Extract the (x, y) coordinate from the center of the cell holding the provided text.  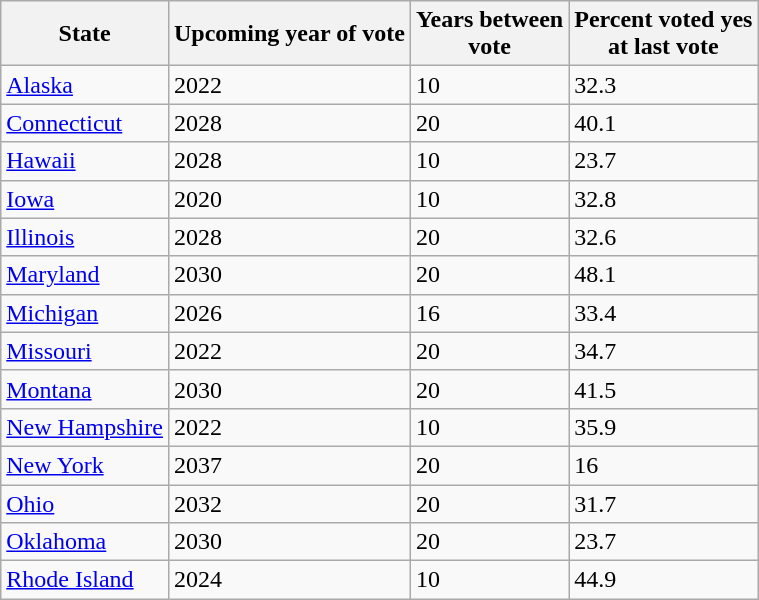
31.7 (664, 503)
33.4 (664, 313)
41.5 (664, 389)
40.1 (664, 123)
Alaska (85, 85)
32.6 (664, 237)
Upcoming year of vote (289, 34)
35.9 (664, 427)
Michigan (85, 313)
Montana (85, 389)
2032 (289, 503)
32.8 (664, 199)
2020 (289, 199)
2026 (289, 313)
Ohio (85, 503)
48.1 (664, 275)
Percent voted yesat last vote (664, 34)
Rhode Island (85, 580)
New York (85, 465)
Missouri (85, 351)
Connecticut (85, 123)
New Hampshire (85, 427)
44.9 (664, 580)
Iowa (85, 199)
2037 (289, 465)
State (85, 34)
32.3 (664, 85)
Illinois (85, 237)
Years betweenvote (489, 34)
34.7 (664, 351)
Oklahoma (85, 542)
Hawaii (85, 161)
2024 (289, 580)
Maryland (85, 275)
